Locate the cell with the specified text and output its (x, y) center coordinate. 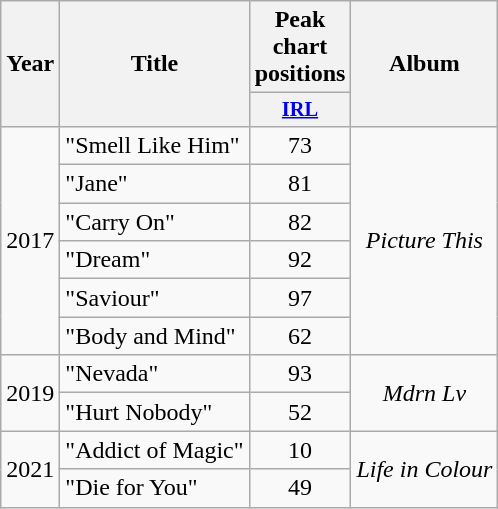
Year (30, 64)
93 (300, 374)
2017 (30, 240)
"Dream" (154, 260)
"Die for You" (154, 488)
Peak chart positions (300, 47)
10 (300, 450)
52 (300, 412)
"Body and Mind" (154, 336)
92 (300, 260)
Title (154, 64)
49 (300, 488)
"Carry On" (154, 222)
2021 (30, 469)
82 (300, 222)
"Nevada" (154, 374)
73 (300, 145)
"Hurt Nobody" (154, 412)
Album (424, 64)
81 (300, 184)
Mdrn Lv (424, 393)
"Jane" (154, 184)
Life in Colour (424, 469)
IRL (300, 110)
62 (300, 336)
"Addict of Magic" (154, 450)
"Saviour" (154, 298)
Picture This (424, 240)
2019 (30, 393)
97 (300, 298)
"Smell Like Him" (154, 145)
